Capture the cell that displays the provided text and extract its (X, Y) central coordinate. 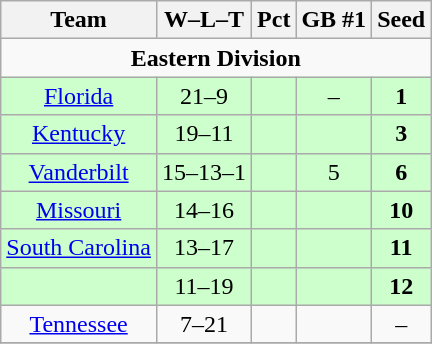
GB #1 (334, 20)
Missouri (79, 210)
Vanderbilt (79, 172)
12 (402, 286)
1 (402, 96)
Pct (274, 20)
Kentucky (79, 134)
W–L–T (204, 20)
11–19 (204, 286)
5 (334, 172)
11 (402, 248)
Florida (79, 96)
7–21 (204, 324)
21–9 (204, 96)
6 (402, 172)
Team (79, 20)
19–11 (204, 134)
Tennessee (79, 324)
3 (402, 134)
Eastern Division (216, 58)
15–13–1 (204, 172)
Seed (402, 20)
South Carolina (79, 248)
13–17 (204, 248)
14–16 (204, 210)
10 (402, 210)
